Return (X, Y) of the center of cell containing provided text 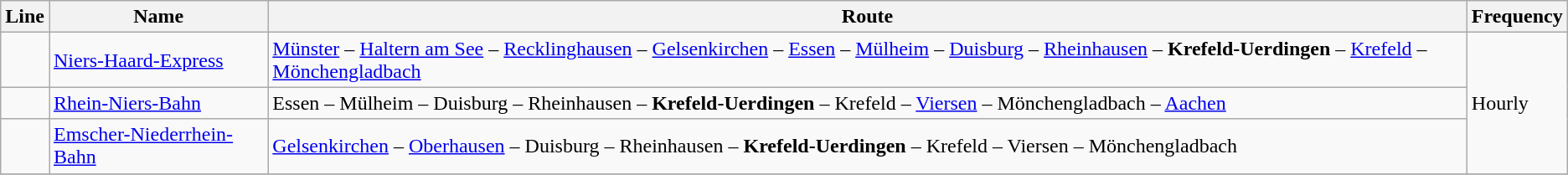
Hourly (1517, 103)
Route (868, 17)
Gelsenkirchen – Oberhausen – Duisburg – Rheinhausen – Krefeld-Uerdingen – Krefeld – Viersen – Mönchengladbach (868, 146)
Münster – Haltern am See – Recklinghausen – Gelsenkirchen – Essen – Mülheim – Duisburg – Rheinhausen – Krefeld-Uerdingen – Krefeld – Mönchengladbach (868, 60)
Line (25, 17)
Name (157, 17)
Essen – Mülheim – Duisburg – Rheinhausen – Krefeld-Uerdingen – Krefeld – Viersen – Mönchengladbach – Aachen (868, 103)
Niers-Haard-Express (157, 60)
Rhein-Niers-Bahn (157, 103)
Frequency (1517, 17)
Emscher-Niederrhein-Bahn (157, 146)
